From the cell containing the given text, extract its center point as (x, y) coordinate. 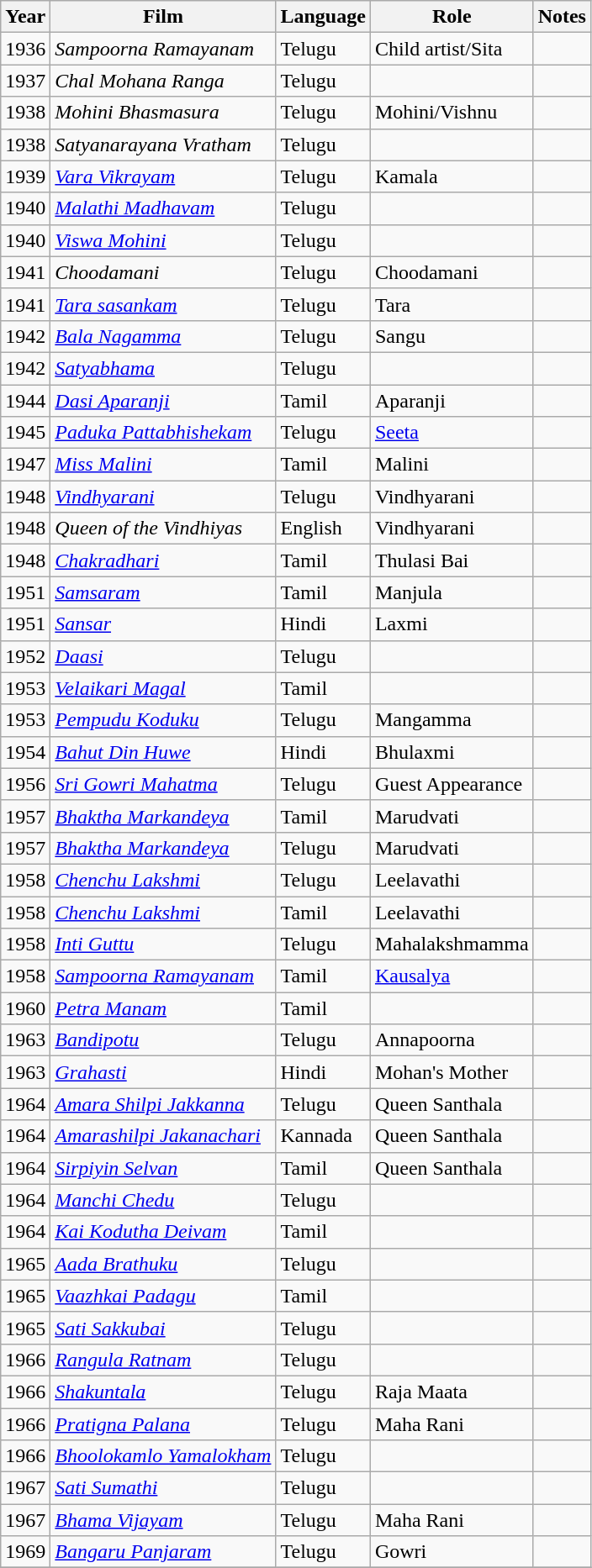
Mohan's Mother (452, 1072)
Pratigna Palana (163, 1424)
Bahut Din Huwe (163, 752)
Bangaru Panjaram (163, 1552)
Satyanarayana Vratham (163, 145)
Sati Sumathi (163, 1488)
Rangula Ratnam (163, 1360)
Tara sasankam (163, 304)
1947 (25, 465)
Laxmi (452, 624)
Year (25, 17)
Velaikari Magal (163, 688)
Mohini/Vishnu (452, 113)
Bhulaxmi (452, 752)
Sirpiyin Selvan (163, 1168)
1939 (25, 176)
Seeta (452, 433)
Notes (562, 17)
Malathi Madhavam (163, 208)
Sansar (163, 624)
Miss Malini (163, 465)
Grahasti (163, 1072)
Role (452, 17)
Shakuntala (163, 1392)
Chal Mohana Ranga (163, 81)
Raja Maata (452, 1392)
Sri Gowri Mahatma (163, 784)
Mahalakshmamma (452, 944)
Bhama Vijayam (163, 1520)
Bandipotu (163, 1040)
Aada Brathuku (163, 1264)
1944 (25, 401)
Film (163, 17)
Inti Guttu (163, 944)
1956 (25, 784)
1945 (25, 433)
Manchi Chedu (163, 1200)
Kamala (452, 176)
Mangamma (452, 720)
1960 (25, 1008)
Malini (452, 465)
1952 (25, 656)
Thulasi Bai (452, 560)
Daasi (163, 656)
Queen of the Vindhiyas (163, 529)
Satyabhama (163, 368)
Viswa Mohini (163, 240)
Sati Sakkubai (163, 1328)
Aparanji (452, 401)
Manjula (452, 592)
Paduka Pattabhishekam (163, 433)
Samsaram (163, 592)
Kai Kodutha Deivam (163, 1232)
1954 (25, 752)
Child artist/Sita (452, 49)
Bhoolokamlo Yamalokham (163, 1456)
Guest Appearance (452, 784)
1969 (25, 1552)
Kannada (323, 1136)
Amarashilpi Jakanachari (163, 1136)
Vara Vikrayam (163, 176)
Kausalya (452, 976)
Dasi Aparanji (163, 401)
English (323, 529)
Chakradhari (163, 560)
Language (323, 17)
Gowri (452, 1552)
Pempudu Koduku (163, 720)
1936 (25, 49)
1937 (25, 81)
Tara (452, 304)
Mohini Bhasmasura (163, 113)
Annapoorna (452, 1040)
Amara Shilpi Jakkanna (163, 1104)
Petra Manam (163, 1008)
Sangu (452, 336)
Bala Nagamma (163, 336)
Vaazhkai Padagu (163, 1296)
